For the text-containing cell, return its midpoint in [X, Y] coordinate format. 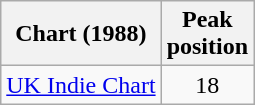
Chart (1988) [81, 34]
UK Indie Chart [81, 85]
18 [207, 85]
Peakposition [207, 34]
